Extract the (x, y) coordinate from the center of the cell holding the provided text.  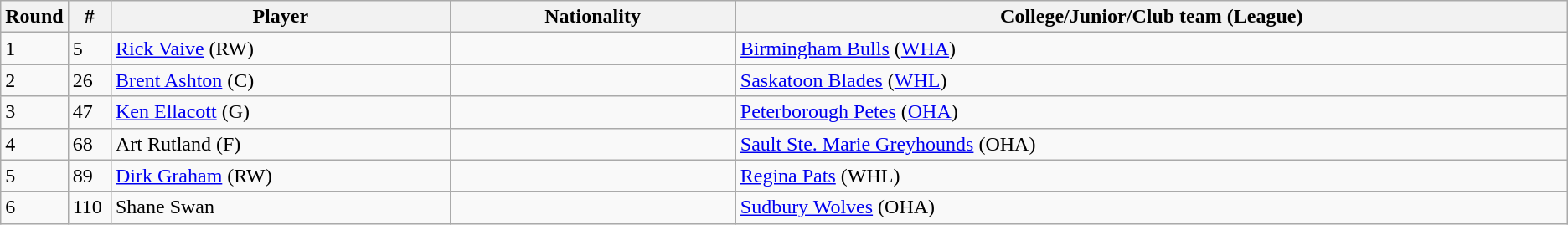
Sudbury Wolves (OHA) (1151, 207)
Ken Ellacott (G) (280, 112)
2 (34, 80)
Round (34, 17)
Birmingham Bulls (WHA) (1151, 49)
1 (34, 49)
Rick Vaive (RW) (280, 49)
Shane Swan (280, 207)
110 (89, 207)
Art Rutland (F) (280, 144)
Nationality (593, 17)
Regina Pats (WHL) (1151, 176)
Dirk Graham (RW) (280, 176)
College/Junior/Club team (League) (1151, 17)
89 (89, 176)
Brent Ashton (C) (280, 80)
3 (34, 112)
Player (280, 17)
Sault Ste. Marie Greyhounds (OHA) (1151, 144)
Saskatoon Blades (WHL) (1151, 80)
Peterborough Petes (OHA) (1151, 112)
6 (34, 207)
47 (89, 112)
4 (34, 144)
26 (89, 80)
68 (89, 144)
# (89, 17)
